Identify which cell holds the provided text, then report its (x, y) central coordinate. 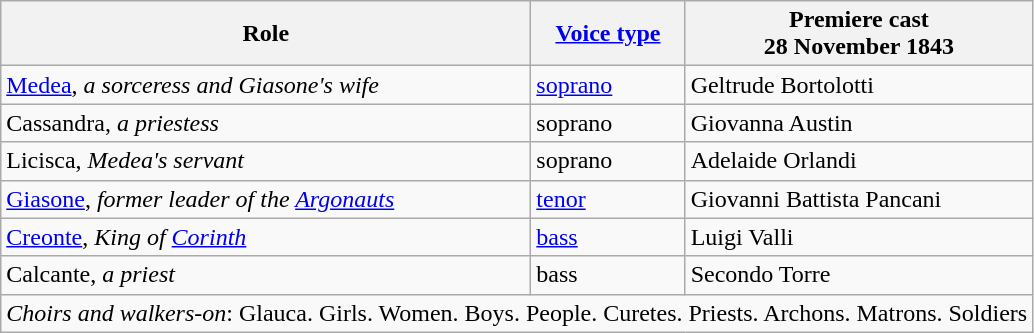
Licisca, Medea's servant (266, 161)
Giovanni Battista Pancani (859, 199)
Premiere cast28 November 1843 (859, 34)
Giovanna Austin (859, 123)
Medea, a sorceress and Giasone's wife (266, 85)
Creonte, King of Corinth (266, 237)
Secondo Torre (859, 275)
Adelaide Orlandi (859, 161)
Voice type (608, 34)
Geltrude Bortolotti (859, 85)
tenor (608, 199)
Calcante, a priest (266, 275)
Luigi Valli (859, 237)
Giasone, former leader of the Argonauts (266, 199)
Choirs and walkers-on: Glauca. Girls. Women. Boys. People. Curetes. Priests. Archons. Matrons. Soldiers (517, 313)
Role (266, 34)
Cassandra, a priestess (266, 123)
